Return the [X, Y] coordinate for the center point of the cell that contains the specified text.  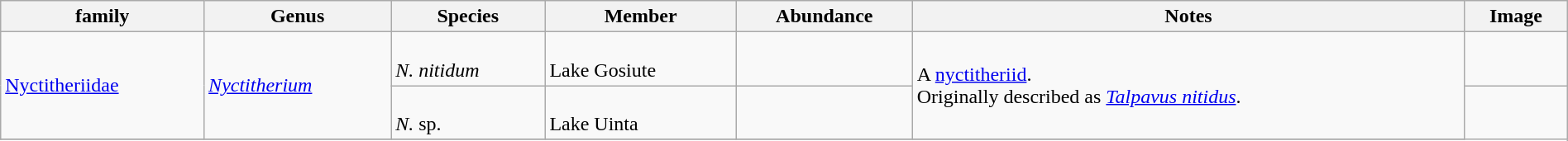
Nyctitheriidae [103, 86]
Member [640, 16]
Species [468, 16]
N. sp. [468, 112]
Abundance [824, 16]
Lake Gosiute [640, 59]
Notes [1188, 16]
A nyctitheriid.Originally described as Talpavus nitidus. [1188, 86]
Genus [298, 16]
Nyctitherium [298, 86]
family [103, 16]
Image [1516, 16]
N. nitidum [468, 59]
Lake Uinta [640, 112]
